Provide the [X, Y] coordinate of the cell's center where the given text is located.  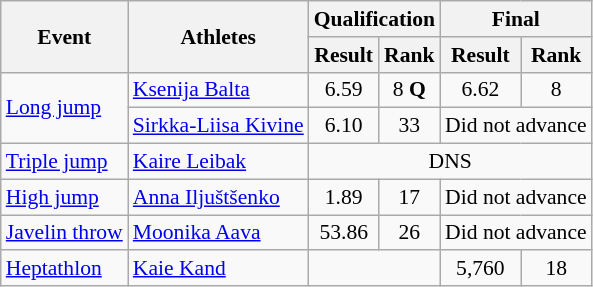
Final [516, 19]
6.62 [480, 90]
Kaire Leibak [218, 162]
Long jump [64, 108]
Triple jump [64, 162]
8 [556, 90]
Anna Iljuštšenko [218, 197]
Event [64, 36]
18 [556, 269]
Moonika Aava [218, 233]
6.10 [344, 126]
5,760 [480, 269]
6.59 [344, 90]
8 Q [410, 90]
Heptathlon [64, 269]
33 [410, 126]
17 [410, 197]
Kaie Kand [218, 269]
53.86 [344, 233]
High jump [64, 197]
Ksenija Balta [218, 90]
Qualification [374, 19]
26 [410, 233]
DNS [450, 162]
Sirkka-Liisa Kivine [218, 126]
Javelin throw [64, 233]
1.89 [344, 197]
Athletes [218, 36]
